Return [X, Y] of the center of cell containing provided text 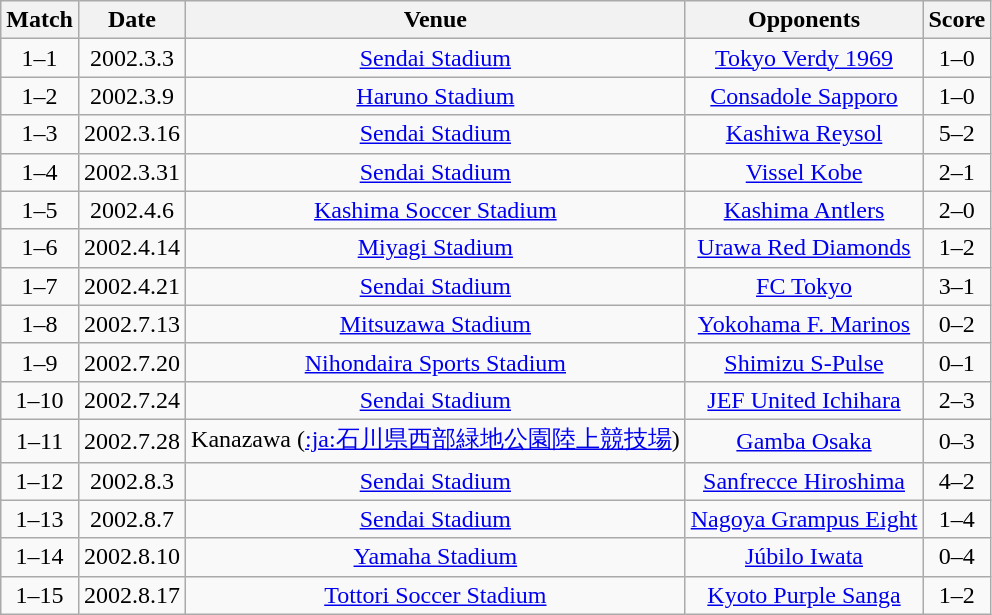
Match [40, 20]
Opponents [804, 20]
2–3 [957, 400]
4–2 [957, 481]
Júbilo Iwata [804, 557]
Consadole Sapporo [804, 96]
2002.8.17 [132, 595]
Kyoto Purple Sanga [804, 595]
2–1 [957, 172]
2002.3.9 [132, 96]
2002.7.20 [132, 362]
1–5 [40, 210]
Tokyo Verdy 1969 [804, 58]
1–8 [40, 324]
2002.4.21 [132, 286]
Yamaha Stadium [436, 557]
Kashima Antlers [804, 210]
Urawa Red Diamonds [804, 248]
1–15 [40, 595]
3–1 [957, 286]
2–0 [957, 210]
1–7 [40, 286]
Sanfrecce Hiroshima [804, 481]
1–11 [40, 440]
Nagoya Grampus Eight [804, 519]
1–13 [40, 519]
0–3 [957, 440]
1–10 [40, 400]
Yokohama F. Marinos [804, 324]
Gamba Osaka [804, 440]
Kashiwa Reysol [804, 134]
2002.8.3 [132, 481]
Date [132, 20]
2002.3.16 [132, 134]
5–2 [957, 134]
2002.3.3 [132, 58]
Score [957, 20]
0–4 [957, 557]
Haruno Stadium [436, 96]
Mitsuzawa Stadium [436, 324]
1–6 [40, 248]
FC Tokyo [804, 286]
Miyagi Stadium [436, 248]
1–14 [40, 557]
2002.8.7 [132, 519]
2002.4.14 [132, 248]
0–1 [957, 362]
2002.3.31 [132, 172]
2002.7.13 [132, 324]
1–12 [40, 481]
Nihondaira Sports Stadium [436, 362]
Tottori Soccer Stadium [436, 595]
Kanazawa (:ja:石川県西部緑地公園陸上競技場) [436, 440]
JEF United Ichihara [804, 400]
2002.8.10 [132, 557]
2002.7.24 [132, 400]
2002.7.28 [132, 440]
0–2 [957, 324]
1–3 [40, 134]
Shimizu S-Pulse [804, 362]
1–1 [40, 58]
2002.4.6 [132, 210]
1–9 [40, 362]
Vissel Kobe [804, 172]
Kashima Soccer Stadium [436, 210]
Venue [436, 20]
